Search for the cell housing the specified text and yield its [X, Y] center coordinate. 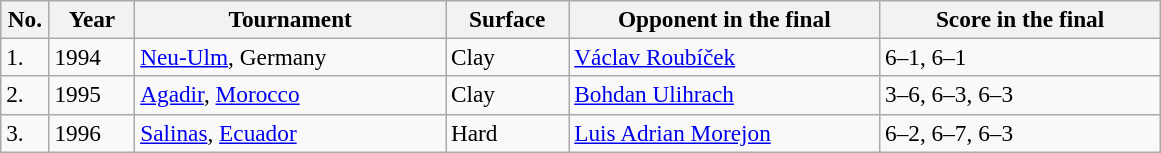
1994 [92, 57]
No. [25, 19]
Neu-Ulm, Germany [290, 57]
1996 [92, 133]
Salinas, Ecuador [290, 133]
Agadir, Morocco [290, 95]
3–6, 6–3, 6–3 [1020, 95]
2. [25, 95]
3. [25, 133]
Luis Adrian Morejon [724, 133]
6–2, 6–7, 6–3 [1020, 133]
1995 [92, 95]
Score in the final [1020, 19]
Václav Roubíček [724, 57]
Surface [508, 19]
Opponent in the final [724, 19]
1. [25, 57]
Year [92, 19]
Bohdan Ulihrach [724, 95]
Tournament [290, 19]
6–1, 6–1 [1020, 57]
Hard [508, 133]
